Pinpoint the cell where the given text exists, returning its (X, Y) midpoint coordinate. 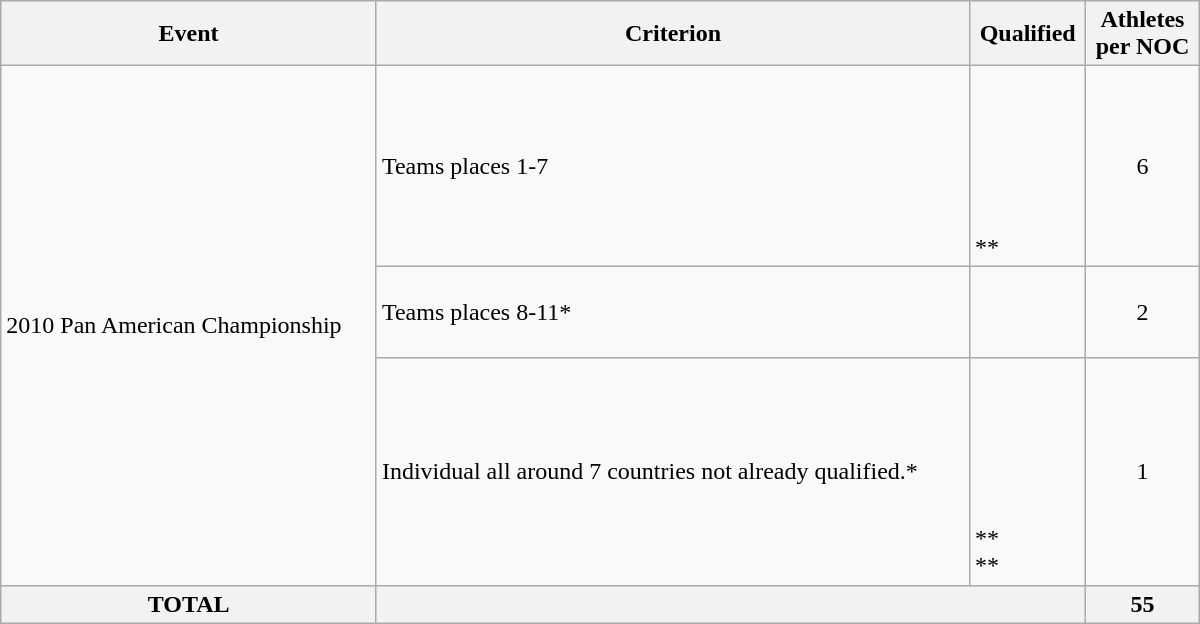
2 (1143, 312)
Athletes per NOC (1143, 34)
Criterion (672, 34)
TOTAL (189, 604)
2010 Pan American Championship (189, 326)
Individual all around 7 countries not already qualified.* (672, 472)
Teams places 8-11* (672, 312)
Teams places 1-7 (672, 166)
1 (1143, 472)
55 (1143, 604)
Event (189, 34)
6 (1143, 166)
Qualified (1028, 34)
** ** (1028, 472)
** (1028, 166)
